Pinpoint the cell where the given text exists, returning its [x, y] midpoint coordinate. 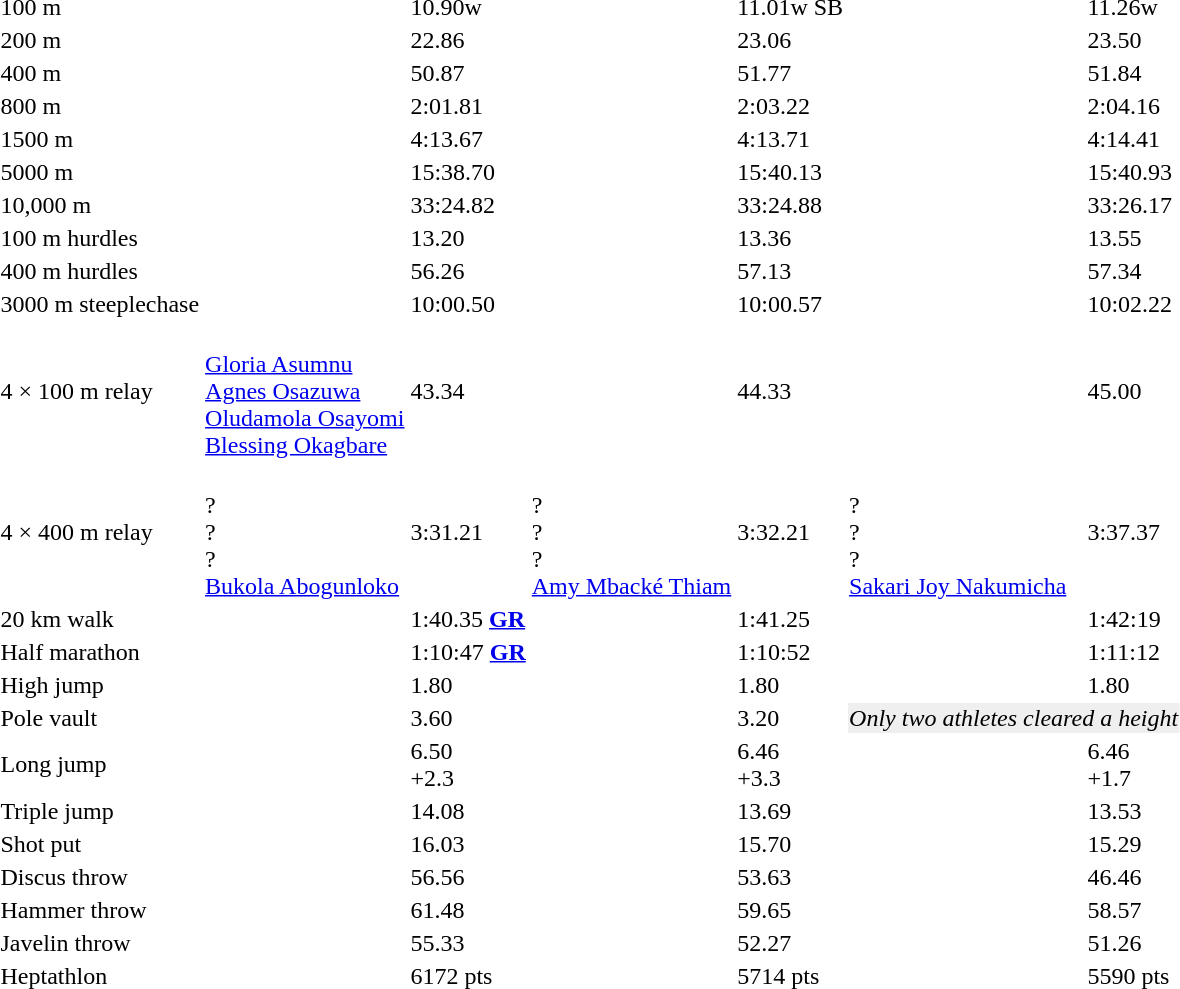
23.06 [790, 40]
43.34 [468, 391]
10:00.57 [790, 304]
2:03.22 [790, 106]
Gloria AsumnuAgnes OsazuwaOludamola OsayomiBlessing Okagbare [305, 391]
2:04.16 [1133, 106]
53.63 [790, 877]
33:26.17 [1133, 205]
56.26 [468, 271]
1:42:19 [1133, 619]
4:13.67 [468, 139]
13.55 [1133, 238]
61.48 [468, 910]
15:40.13 [790, 172]
10:00.50 [468, 304]
3:31.21 [468, 532]
1:10:52 [790, 652]
???Amy Mbacké Thiam [632, 532]
33:24.88 [790, 205]
45.00 [1133, 391]
33:24.82 [468, 205]
1:40.35 GR [468, 619]
59.65 [790, 910]
???Bukola Abogunloko [305, 532]
6.46+1.7 [1133, 764]
52.27 [790, 943]
51.26 [1133, 943]
1:41.25 [790, 619]
3.20 [790, 718]
13.53 [1133, 811]
16.03 [468, 844]
44.33 [790, 391]
57.13 [790, 271]
15.70 [790, 844]
46.46 [1133, 877]
15.29 [1133, 844]
10:02.22 [1133, 304]
51.77 [790, 73]
50.87 [468, 73]
3:37.37 [1133, 532]
57.34 [1133, 271]
1:10:47 GR [468, 652]
6.50+2.3 [468, 764]
2:01.81 [468, 106]
51.84 [1133, 73]
15:38.70 [468, 172]
15:40.93 [1133, 172]
1:11:12 [1133, 652]
4:13.71 [790, 139]
58.57 [1133, 910]
22.86 [468, 40]
13.36 [790, 238]
4:14.41 [1133, 139]
13.69 [790, 811]
6.46+3.3 [790, 764]
14.08 [468, 811]
13.20 [468, 238]
3.60 [468, 718]
???Sakari Joy Nakumicha [966, 532]
Only two athletes cleared a height [1014, 718]
55.33 [468, 943]
23.50 [1133, 40]
3:32.21 [790, 532]
56.56 [468, 877]
